Search for the cell housing the specified text and yield its [x, y] center coordinate. 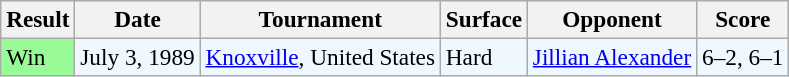
Tournament [320, 19]
6–2, 6–1 [743, 57]
Date [138, 19]
Score [743, 19]
Surface [484, 19]
Result [38, 19]
Win [38, 57]
Hard [484, 57]
Knoxville, United States [320, 57]
Jillian Alexander [612, 57]
Opponent [612, 19]
July 3, 1989 [138, 57]
